Determine the (x, y) coordinate at the center of the cell enclosing the given text.  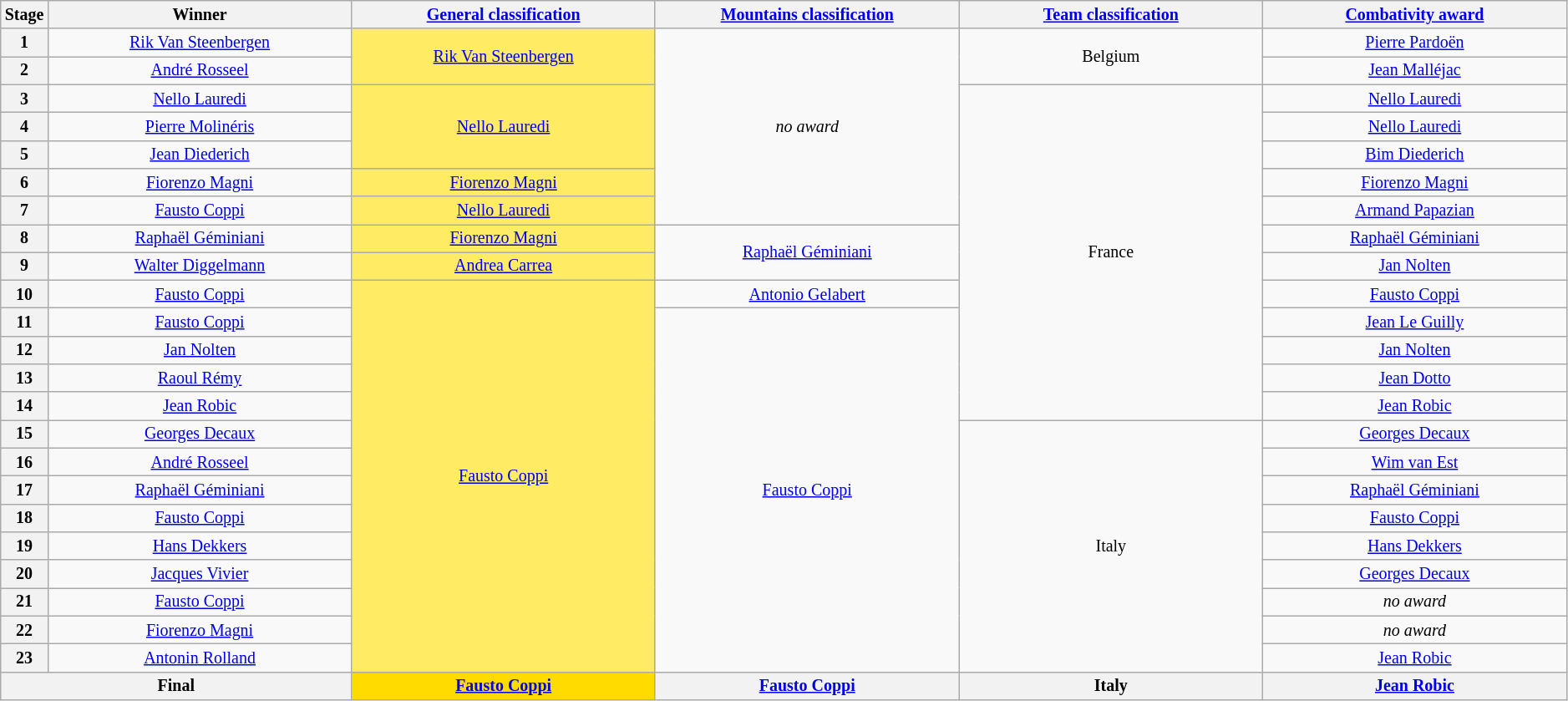
7 (25, 211)
3 (25, 99)
Team classification (1111, 15)
Jean Malléjac (1415, 70)
Walter Diggelmann (200, 266)
6 (25, 182)
2 (25, 70)
1 (25, 43)
19 (25, 546)
Jean Le Guilly (1415, 323)
21 (25, 602)
23 (25, 658)
15 (25, 434)
Wim van Est (1415, 463)
Andrea Carrea (504, 266)
Stage (25, 15)
Jean Diederich (200, 154)
Jean Dotto (1415, 378)
17 (25, 490)
Armand Papazian (1415, 211)
Mountains classification (807, 15)
Raoul Rémy (200, 378)
Bim Diederich (1415, 154)
12 (25, 351)
13 (25, 378)
Combativity award (1415, 15)
11 (25, 323)
France (1111, 252)
18 (25, 518)
Pierre Molinéris (200, 127)
Winner (200, 15)
Antonin Rolland (200, 658)
8 (25, 239)
14 (25, 406)
20 (25, 573)
4 (25, 127)
Jacques Vivier (200, 573)
9 (25, 266)
22 (25, 630)
General classification (504, 15)
Pierre Pardoën (1415, 43)
Final (176, 685)
5 (25, 154)
16 (25, 463)
Antonio Gelabert (807, 294)
10 (25, 294)
Belgium (1111, 57)
